Find where the given text appears and provide that cell's center as (X, Y) coordinate. 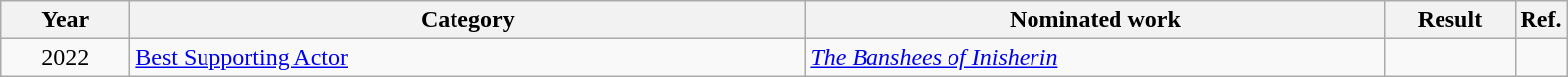
Result (1450, 20)
Nominated work (1095, 20)
The Banshees of Inisherin (1095, 57)
Best Supporting Actor (468, 57)
2022 (65, 57)
Category (468, 20)
Year (65, 20)
Ref. (1541, 20)
